Provide the (X, Y) coordinate of the cell's center where the given text is located.  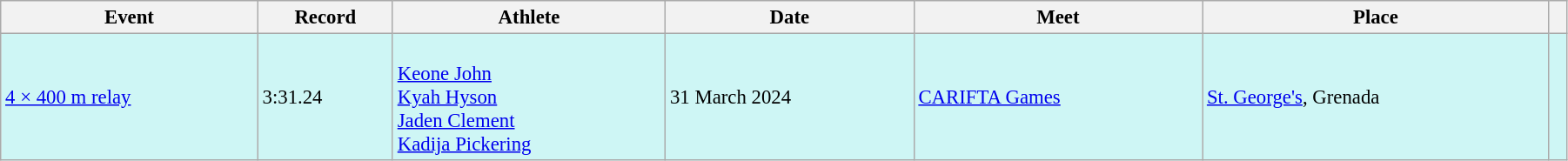
Date (790, 17)
St. George's, Grenada (1377, 97)
Meet (1058, 17)
Athlete (529, 17)
Record (325, 17)
CARIFTA Games (1058, 97)
Place (1377, 17)
4 × 400 m relay (129, 97)
31 March 2024 (790, 97)
3:31.24 (325, 97)
Keone JohnKyah HysonJaden ClementKadija Pickering (529, 97)
Event (129, 17)
